Capture the cell that displays the provided text and extract its [x, y] central coordinate. 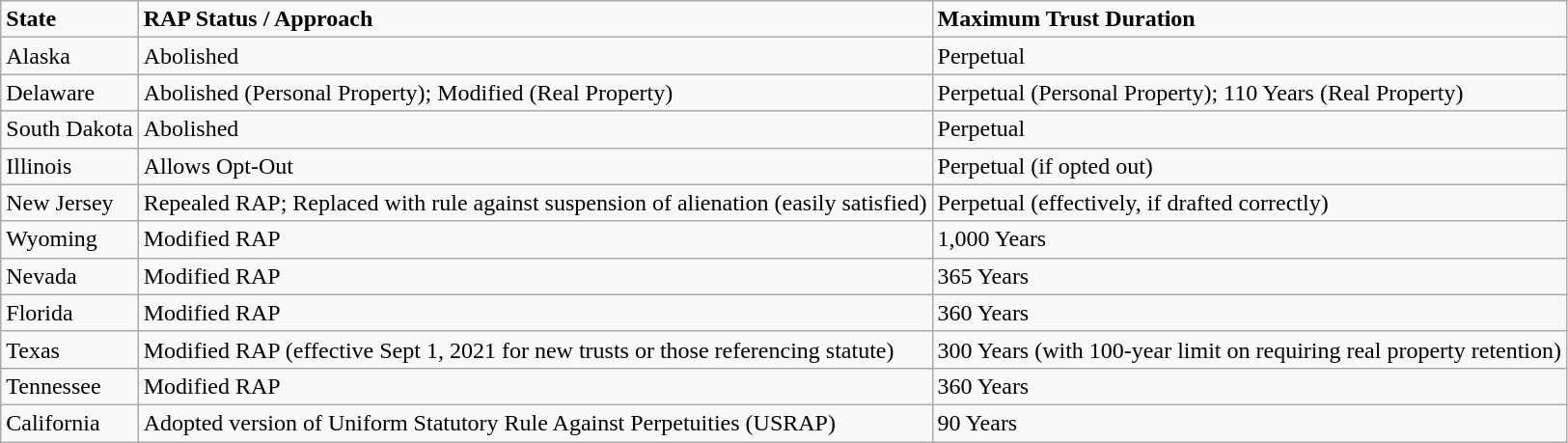
Tennessee [69, 386]
Modified RAP (effective Sept 1, 2021 for new trusts or those referencing statute) [535, 349]
South Dakota [69, 129]
Perpetual (Personal Property); 110 Years (Real Property) [1250, 93]
Nevada [69, 276]
300 Years (with 100-year limit on requiring real property retention) [1250, 349]
Perpetual (if opted out) [1250, 166]
Allows Opt-Out [535, 166]
Perpetual (effectively, if drafted correctly) [1250, 203]
RAP Status / Approach [535, 19]
Adopted version of Uniform Statutory Rule Against Perpetuities (USRAP) [535, 423]
Repealed RAP; Replaced with rule against suspension of alienation (easily satisfied) [535, 203]
Abolished (Personal Property); Modified (Real Property) [535, 93]
California [69, 423]
Wyoming [69, 239]
Maximum Trust Duration [1250, 19]
Illinois [69, 166]
New Jersey [69, 203]
Florida [69, 313]
State [69, 19]
Delaware [69, 93]
90 Years [1250, 423]
1,000 Years [1250, 239]
Texas [69, 349]
Alaska [69, 56]
365 Years [1250, 276]
